Return the [X, Y] coordinate for the center point of the cell that contains the specified text.  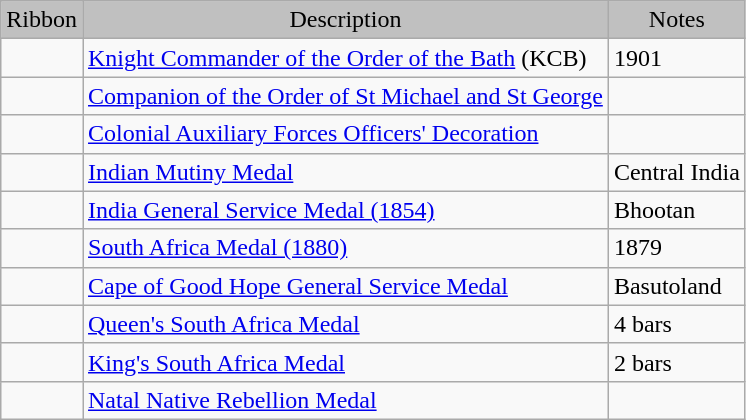
Colonial Auxiliary Forces Officers' Decoration [345, 134]
Cape of Good Hope General Service Medal [345, 286]
Indian Mutiny Medal [345, 172]
Queen's South Africa Medal [345, 324]
India General Service Medal (1854) [345, 210]
Natal Native Rebellion Medal [345, 400]
1879 [676, 248]
Bhootan [676, 210]
Companion of the Order of St Michael and St George [345, 96]
Knight Commander of the Order of the Bath (KCB) [345, 58]
Ribbon [42, 20]
2 bars [676, 362]
Description [345, 20]
4 bars [676, 324]
King's South Africa Medal [345, 362]
Notes [676, 20]
Basutoland [676, 286]
Central India [676, 172]
South Africa Medal (1880) [345, 248]
1901 [676, 58]
